For the text-containing cell, return its midpoint in [X, Y] coordinate format. 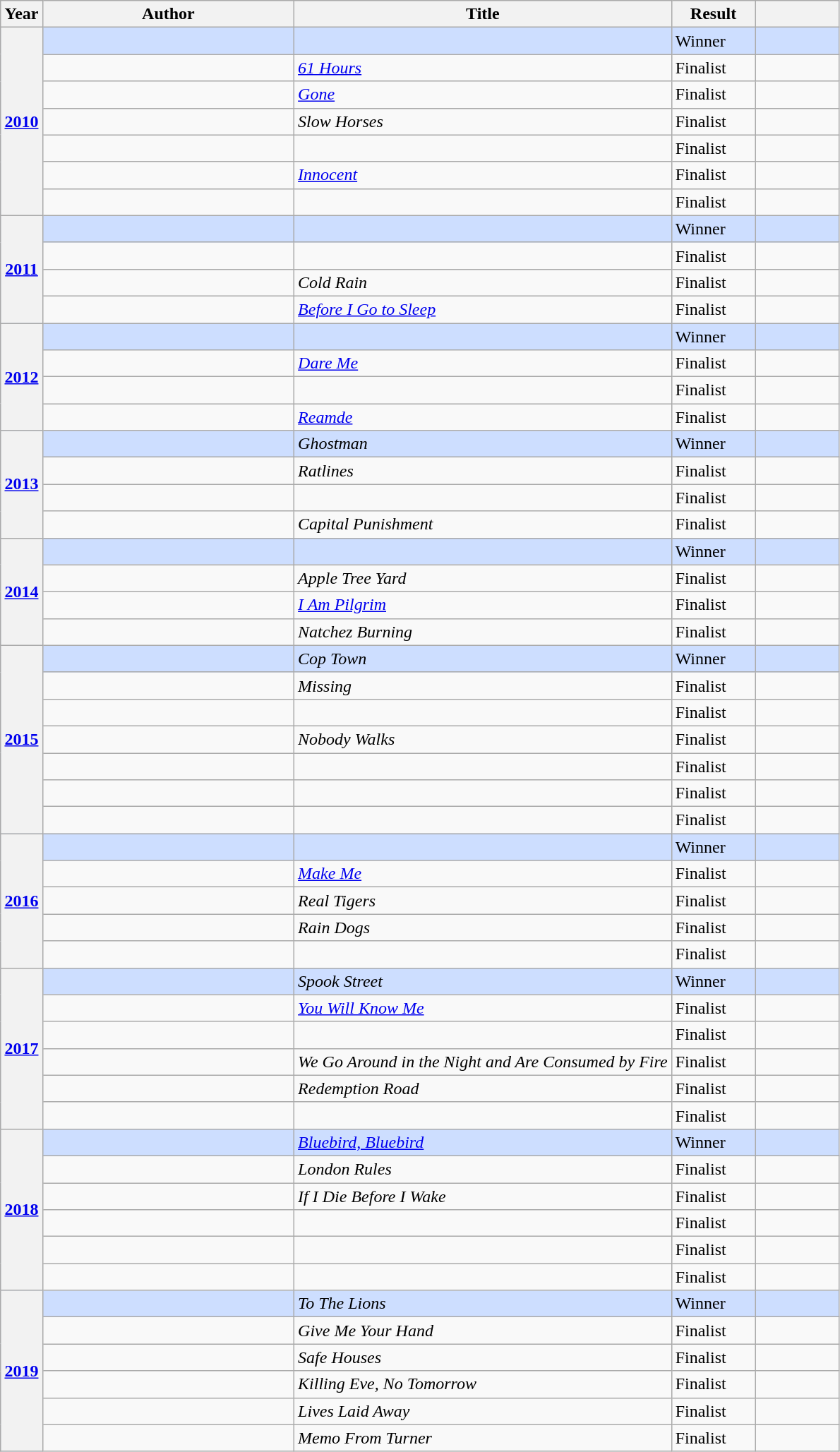
Memo From Turner [483, 1438]
Lives Laid Away [483, 1411]
Year [21, 14]
You Will Know Me [483, 1008]
2012 [21, 377]
Redemption Road [483, 1088]
Slow Horses [483, 121]
Reamde [483, 417]
Safe Houses [483, 1357]
Spook Street [483, 981]
Real Tigers [483, 901]
2018 [21, 1209]
Innocent [483, 175]
If I Die Before I Wake [483, 1196]
Nobody Walks [483, 739]
Cop Town [483, 659]
Give Me Your Hand [483, 1331]
Missing [483, 685]
2011 [21, 269]
We Go Around in the Night and Are Consumed by Fire [483, 1062]
Bluebird, Bluebird [483, 1142]
Apple Tree Yard [483, 578]
Result [713, 14]
London Rules [483, 1169]
I Am Pilgrim [483, 605]
2016 [21, 901]
Natchez Burning [483, 632]
2015 [21, 739]
2013 [21, 484]
61 Hours [483, 68]
2010 [21, 121]
Author [168, 14]
Cold Rain [483, 282]
Rain Dogs [483, 928]
Ratlines [483, 471]
Dare Me [483, 364]
Title [483, 14]
Gone [483, 95]
Before I Go to Sleep [483, 309]
2014 [21, 592]
To The Lions [483, 1304]
2017 [21, 1048]
Capital Punishment [483, 524]
Make Me [483, 874]
Ghostman [483, 444]
2019 [21, 1371]
Killing Eve, No Tomorrow [483, 1384]
